Find where the given text appears and provide that cell's center as (X, Y) coordinate. 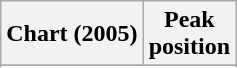
Peakposition (189, 34)
Chart (2005) (72, 34)
